Determine the (x, y) coordinate at the center of the cell enclosing the given text.  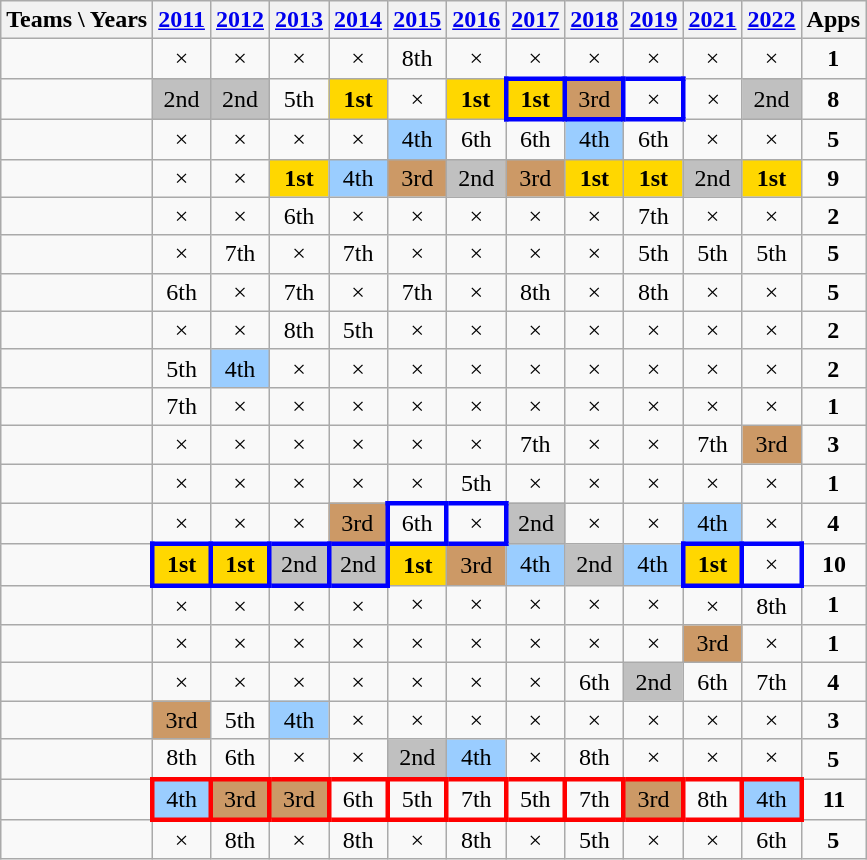
2021 (712, 20)
Teams \ Years (77, 20)
2011 (182, 20)
Apps (833, 20)
2019 (654, 20)
9 (833, 178)
2017 (536, 20)
2018 (594, 20)
10 (833, 564)
11 (833, 798)
2014 (358, 20)
2012 (240, 20)
2022 (772, 20)
8 (833, 98)
2016 (476, 20)
2015 (418, 20)
2013 (300, 20)
